Return the [x, y] coordinate for the center point of the cell that contains the specified text.  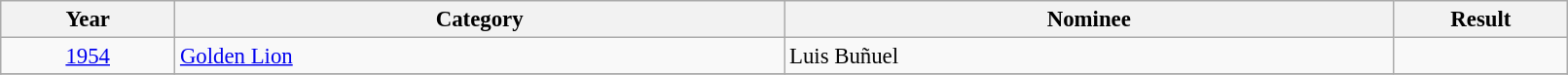
Category [480, 19]
1954 [88, 56]
Nominee [1089, 19]
Golden Lion [480, 56]
Year [88, 19]
Luis Buñuel [1089, 56]
Result [1481, 19]
